Return the [X, Y] coordinate for the center point of the cell that contains the specified text.  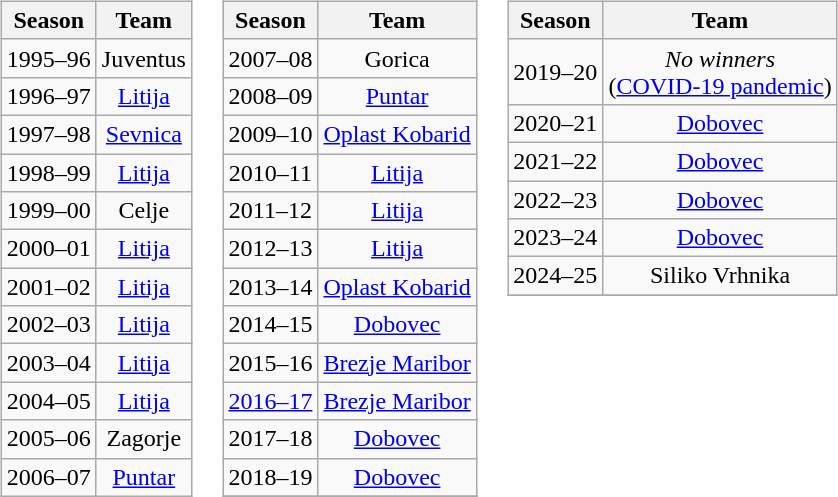
Siliko Vrhnika [720, 276]
1999–00 [48, 211]
2010–11 [270, 173]
Sevnica [144, 134]
Zagorje [144, 439]
2023–24 [556, 238]
2008–09 [270, 96]
2013–14 [270, 287]
1996–97 [48, 96]
2000–01 [48, 249]
2009–10 [270, 134]
2015–16 [270, 363]
2021–22 [556, 161]
2014–15 [270, 325]
2018–19 [270, 477]
2002–03 [48, 325]
Juventus [144, 58]
2022–23 [556, 199]
2007–08 [270, 58]
2005–06 [48, 439]
1995–96 [48, 58]
2004–05 [48, 401]
2001–02 [48, 287]
1998–99 [48, 173]
2011–12 [270, 211]
2024–25 [556, 276]
2019–20 [556, 72]
2012–13 [270, 249]
2006–07 [48, 477]
2016–17 [270, 401]
1997–98 [48, 134]
2003–04 [48, 363]
Gorica [397, 58]
2017–18 [270, 439]
Celje [144, 211]
No winners(COVID-19 pandemic) [720, 72]
2020–21 [556, 123]
